Pinpoint the cell where the given text exists, returning its [x, y] midpoint coordinate. 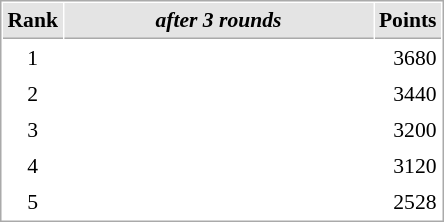
4 [32, 165]
1 [32, 57]
3440 [408, 93]
2 [32, 93]
3200 [408, 129]
Points [408, 21]
after 3 rounds [218, 21]
3680 [408, 57]
Rank [32, 21]
3 [32, 129]
3120 [408, 165]
5 [32, 201]
2528 [408, 201]
